Determine the (X, Y) coordinate at the center of the cell enclosing the given text.  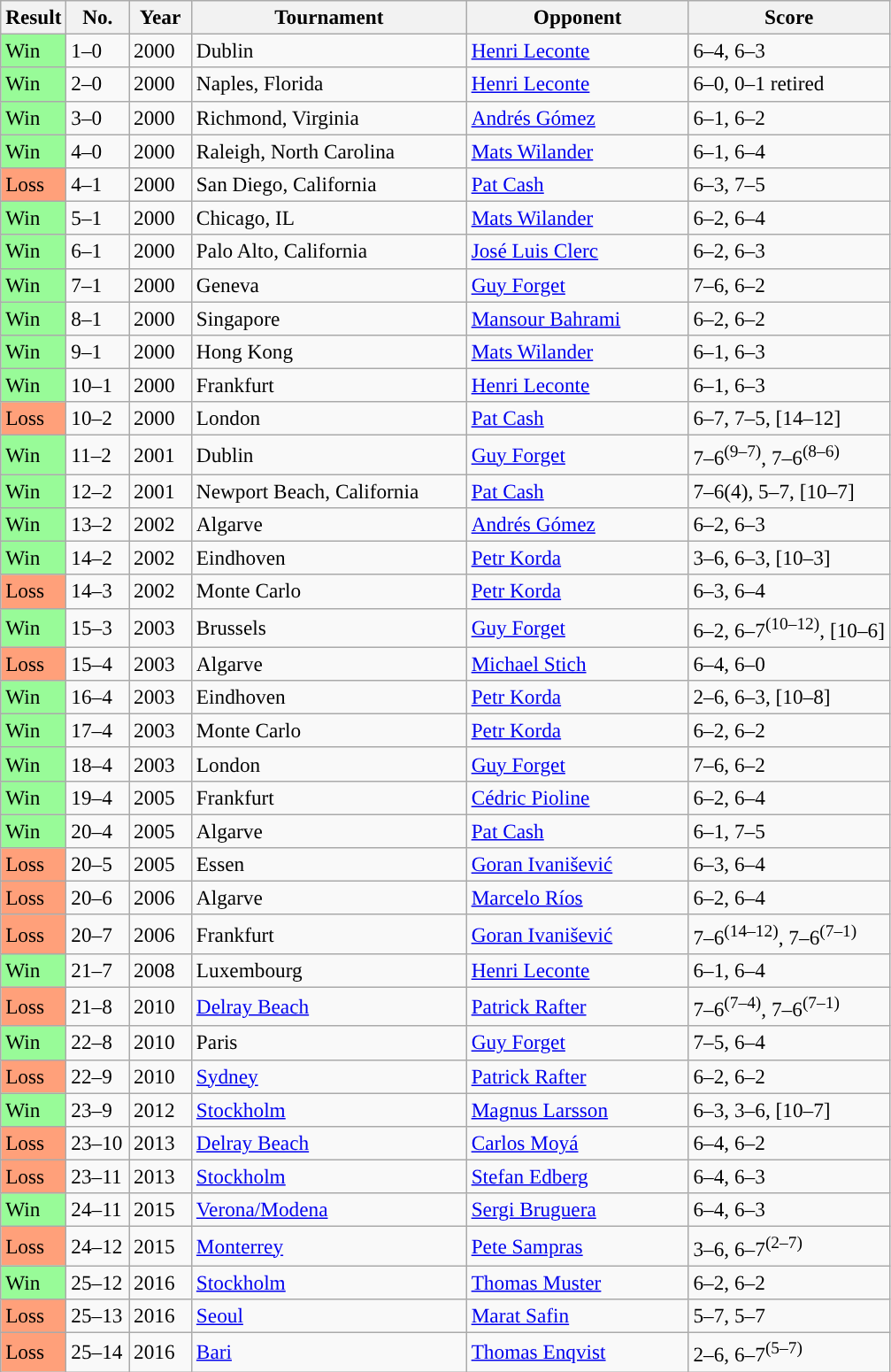
20–7 (97, 934)
Geneva (329, 285)
Result (34, 17)
21–8 (97, 1006)
2012 (161, 1109)
22–8 (97, 1043)
Richmond, Virginia (329, 118)
Sydney (329, 1076)
Newport Beach, California (329, 490)
16–4 (97, 697)
7–1 (97, 285)
8–1 (97, 318)
7–6(9–7), 7–6(8–6) (789, 454)
4–1 (97, 184)
2–0 (97, 84)
4–0 (97, 150)
Score (789, 17)
Cédric Pioline (577, 798)
6–3, 7–5 (789, 184)
Thomas Enqvist (577, 1352)
No. (97, 17)
23–11 (97, 1176)
Chicago, IL (329, 218)
11–2 (97, 454)
14–3 (97, 591)
Naples, Florida (329, 84)
20–5 (97, 864)
25–12 (97, 1282)
Marcelo Ríos (577, 898)
7–6(14–12), 7–6(7–1) (789, 934)
6–4, 6–0 (789, 664)
5–1 (97, 218)
6–0, 0–1 retired (789, 84)
3–0 (97, 118)
Opponent (577, 17)
6–1, 7–5 (789, 831)
23–9 (97, 1109)
23–10 (97, 1143)
1–0 (97, 50)
Raleigh, North Carolina (329, 150)
25–14 (97, 1352)
Palo Alto, California (329, 251)
Mansour Bahrami (577, 318)
Sergi Bruguera (577, 1210)
6–4, 6–2 (789, 1143)
Tournament (329, 17)
Singapore (329, 318)
21–7 (97, 970)
Essen (329, 864)
Michael Stich (577, 664)
Marat Safin (577, 1315)
18–4 (97, 764)
5–7, 5–7 (789, 1315)
Carlos Moyá (577, 1143)
Thomas Muster (577, 1282)
15–4 (97, 664)
22–9 (97, 1076)
17–4 (97, 730)
Stefan Edberg (577, 1176)
20–6 (97, 898)
13–2 (97, 524)
24–12 (97, 1245)
6–3, 3–6, [10–7] (789, 1109)
Hong Kong (329, 351)
Luxembourg (329, 970)
Year (161, 17)
24–11 (97, 1210)
Bari (329, 1352)
Paris (329, 1043)
2008 (161, 970)
10–2 (97, 419)
7–6(7–4), 7–6(7–1) (789, 1006)
3–6, 6–7(2–7) (789, 1245)
San Diego, California (329, 184)
10–1 (97, 385)
Verona/Modena (329, 1210)
6–1, 6–2 (789, 118)
19–4 (97, 798)
7–5, 6–4 (789, 1043)
Seoul (329, 1315)
15–3 (97, 628)
20–4 (97, 831)
2–6, 6–3, [10–8] (789, 697)
7–6(4), 5–7, [10–7] (789, 490)
2–6, 6–7(5–7) (789, 1352)
José Luis Clerc (577, 251)
14–2 (97, 558)
6–7, 7–5, [14–12] (789, 419)
9–1 (97, 351)
Brussels (329, 628)
6–1 (97, 251)
12–2 (97, 490)
3–6, 6–3, [10–3] (789, 558)
Magnus Larsson (577, 1109)
6–2, 6–7(10–12), [10–6] (789, 628)
25–13 (97, 1315)
Monterrey (329, 1245)
Pete Sampras (577, 1245)
